From the cell containing the given text, extract its center point as [x, y] coordinate. 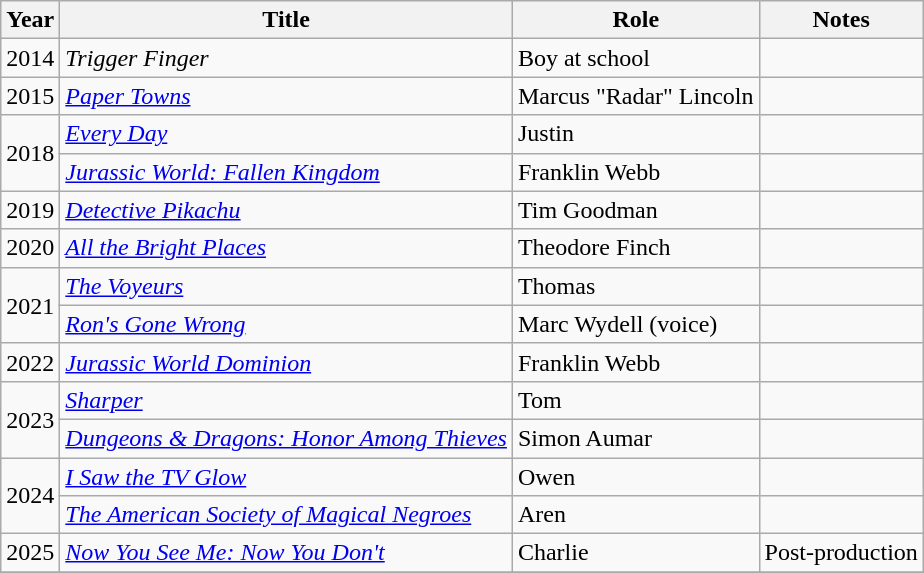
All the Bright Places [286, 248]
2022 [30, 362]
Aren [636, 515]
Notes [841, 20]
Title [286, 20]
Tom [636, 400]
2014 [30, 58]
2025 [30, 553]
Role [636, 20]
Every Day [286, 134]
Jurassic World Dominion [286, 362]
Ron's Gone Wrong [286, 324]
2023 [30, 419]
The Voyeurs [286, 286]
Justin [636, 134]
Charlie [636, 553]
2019 [30, 210]
Theodore Finch [636, 248]
Thomas [636, 286]
2018 [30, 153]
Boy at school [636, 58]
2024 [30, 496]
Owen [636, 477]
Dungeons & Dragons: Honor Among Thieves [286, 438]
Paper Towns [286, 96]
Detective Pikachu [286, 210]
Jurassic World: Fallen Kingdom [286, 172]
Year [30, 20]
Simon Aumar [636, 438]
2020 [30, 248]
Trigger Finger [286, 58]
I Saw the TV Glow [286, 477]
Marc Wydell (voice) [636, 324]
2015 [30, 96]
2021 [30, 305]
The American Society of Magical Negroes [286, 515]
Marcus "Radar" Lincoln [636, 96]
Now You See Me: Now You Don't [286, 553]
Sharper [286, 400]
Post-production [841, 553]
Tim Goodman [636, 210]
